Determine the (X, Y) coordinate at the center of the cell enclosing the given text.  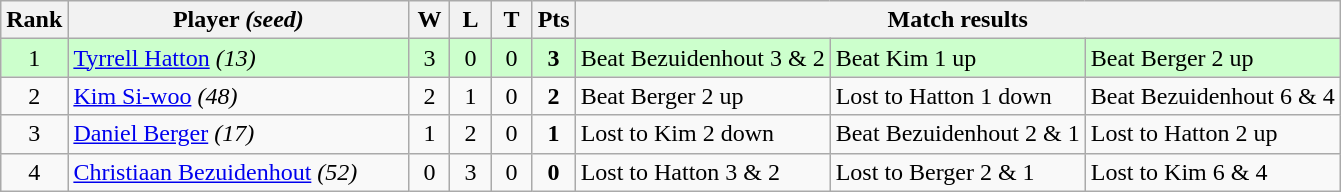
Beat Kim 1 up (958, 58)
Player (seed) (238, 20)
Christiaan Bezuidenhout (52) (238, 172)
Lost to Hatton 2 up (1212, 134)
Beat Bezuidenhout 3 & 2 (702, 58)
4 (34, 172)
Pts (554, 20)
Tyrrell Hatton (13) (238, 58)
Lost to Hatton 1 down (958, 96)
Daniel Berger (17) (238, 134)
Rank (34, 20)
T (512, 20)
Lost to Hatton 3 & 2 (702, 172)
Match results (958, 20)
Lost to Kim 6 & 4 (1212, 172)
Kim Si-woo (48) (238, 96)
Lost to Kim 2 down (702, 134)
Lost to Berger 2 & 1 (958, 172)
W (430, 20)
Beat Bezuidenhout 6 & 4 (1212, 96)
L (470, 20)
Beat Bezuidenhout 2 & 1 (958, 134)
